Identify which cell holds the provided text, then report its [X, Y] central coordinate. 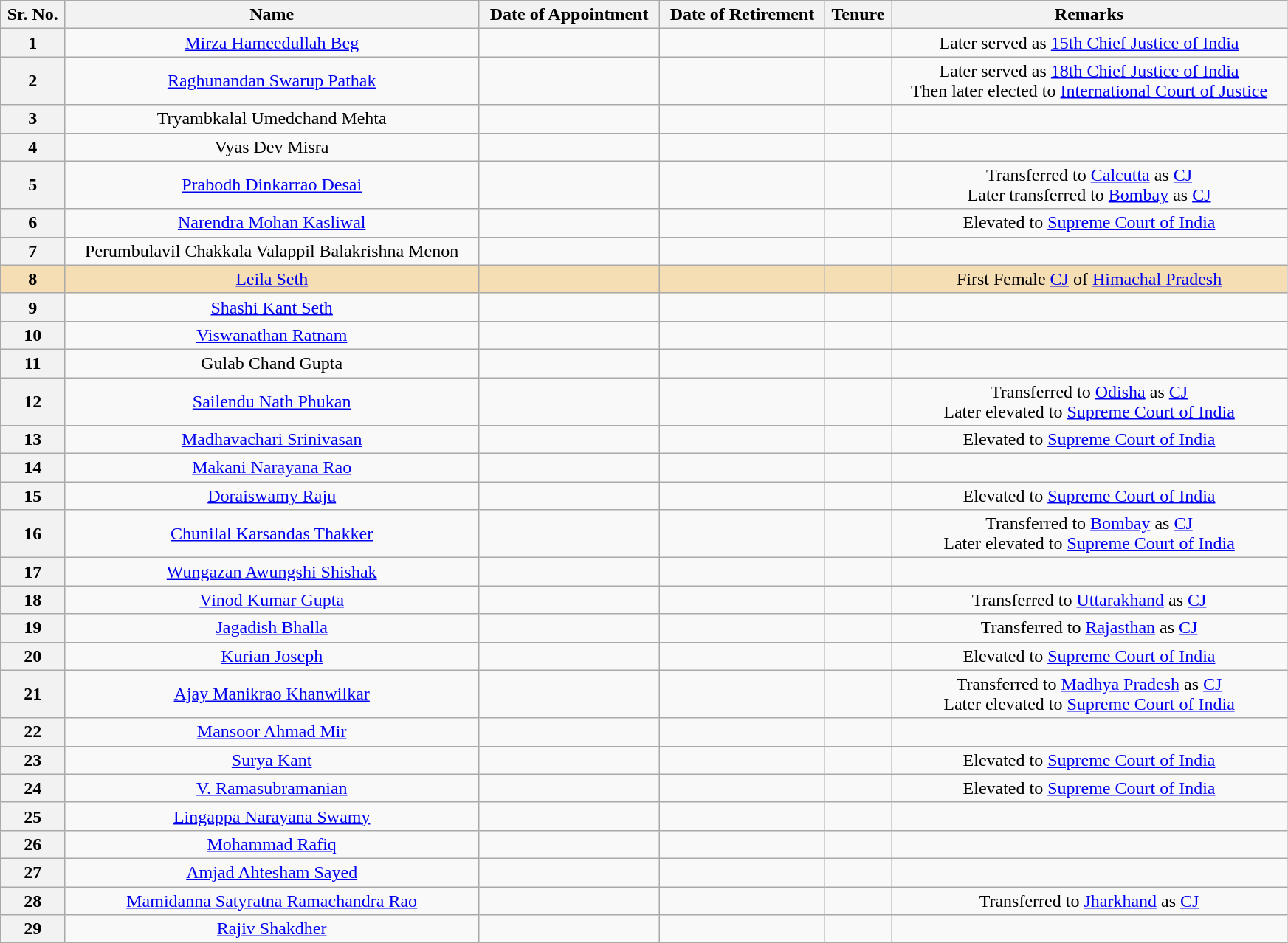
3 [32, 119]
Tryambkalal Umedchand Mehta [272, 119]
Vinod Kumar Gupta [272, 600]
Transferred to Rajasthan as CJ [1089, 628]
23 [32, 760]
25 [32, 816]
Mamidanna Satyratna Ramachandra Rao [272, 901]
First Female CJ of Himachal Pradesh [1089, 279]
Ajay Manikrao Khanwilkar [272, 694]
Perumbulavil Chakkala Valappil Balakrishna Menon [272, 251]
Transferred to Bombay as CJ Later elevated to Supreme Court of India [1089, 534]
28 [32, 901]
1 [32, 43]
Vyas Dev Misra [272, 147]
Gulab Chand Gupta [272, 363]
Rajiv Shakdher [272, 929]
Mansoor Ahmad Mir [272, 732]
16 [32, 534]
Wungazan Awungshi Shishak [272, 572]
Remarks [1089, 15]
Viswanathan Ratnam [272, 335]
18 [32, 600]
26 [32, 844]
5 [32, 184]
Date of Appointment [570, 15]
Madhavachari Srinivasan [272, 440]
9 [32, 307]
Shashi Kant Seth [272, 307]
Chunilal Karsandas Thakker [272, 534]
Tenure [858, 15]
Doraiswamy Raju [272, 496]
13 [32, 440]
2 [32, 81]
Later served as 18th Chief Justice of India Then later elected to International Court of Justice [1089, 81]
Sailendu Nath Phukan [272, 401]
Mohammad Rafiq [272, 844]
Jagadish Bhalla [272, 628]
24 [32, 788]
21 [32, 694]
Date of Retirement [742, 15]
Transferred to Jharkhand as CJ [1089, 901]
15 [32, 496]
14 [32, 468]
Surya Kant [272, 760]
Sr. No. [32, 15]
29 [32, 929]
6 [32, 223]
Later served as 15th Chief Justice of India [1089, 43]
12 [32, 401]
Amjad Ahtesham Sayed [272, 872]
Transferred to Odisha as CJ Later elevated to Supreme Court of India [1089, 401]
Transferred to Calcutta as CJ Later transferred to Bombay as CJ [1089, 184]
Raghunandan Swarup Pathak [272, 81]
11 [32, 363]
V. Ramasubramanian [272, 788]
Transferred to Madhya Pradesh as CJ Later elevated to Supreme Court of India [1089, 694]
20 [32, 656]
8 [32, 279]
10 [32, 335]
Lingappa Narayana Swamy [272, 816]
7 [32, 251]
Name [272, 15]
Leila Seth [272, 279]
22 [32, 732]
Prabodh Dinkarrao Desai [272, 184]
Mirza Hameedullah Beg [272, 43]
Narendra Mohan Kasliwal [272, 223]
Kurian Joseph [272, 656]
4 [32, 147]
17 [32, 572]
Makani Narayana Rao [272, 468]
27 [32, 872]
Transferred to Uttarakhand as CJ [1089, 600]
19 [32, 628]
